For the text-containing cell, return its midpoint in (x, y) coordinate format. 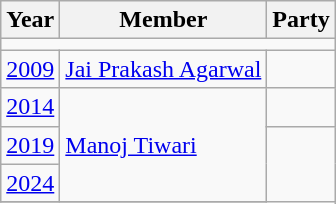
2019 (30, 145)
Party (301, 20)
2009 (30, 69)
Year (30, 20)
Manoj Tiwari (164, 145)
Member (164, 20)
Jai Prakash Agarwal (164, 69)
2014 (30, 107)
2024 (30, 183)
